Capture the cell that displays the provided text and extract its [x, y] central coordinate. 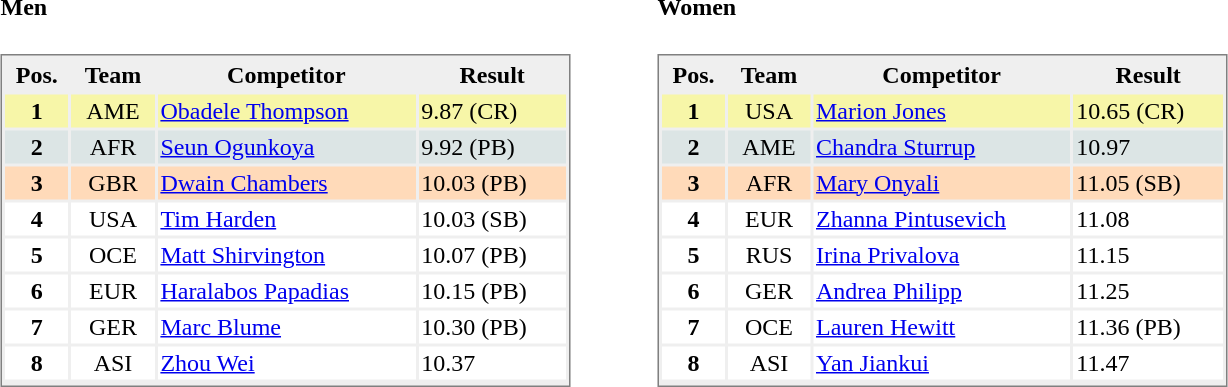
Chandra Sturrup [942, 146]
Marc Blume [286, 326]
10.03 (SB) [492, 218]
Dwain Chambers [286, 182]
10.03 (PB) [492, 182]
11.08 [1148, 218]
Zhou Wei [286, 362]
11.15 [1148, 254]
Matt Shirvington [286, 254]
Obadele Thompson [286, 110]
Andrea Philipp [942, 290]
10.30 (PB) [492, 326]
9.92 (PB) [492, 146]
10.15 (PB) [492, 290]
Zhanna Pintusevich [942, 218]
Irina Privalova [942, 254]
10.65 (CR) [1148, 110]
GBR [114, 182]
10.97 [1148, 146]
10.07 (PB) [492, 254]
10.37 [492, 362]
9.87 (CR) [492, 110]
11.47 [1148, 362]
RUS [769, 254]
Haralabos Papadias [286, 290]
Marion Jones [942, 110]
11.05 (SB) [1148, 182]
Seun Ogunkoya [286, 146]
Mary Onyali [942, 182]
Lauren Hewitt [942, 326]
Tim Harden [286, 218]
Yan Jiankui [942, 362]
11.25 [1148, 290]
11.36 (PB) [1148, 326]
